Detect which cell encompasses the target text, then output its [x, y] center coordinate. 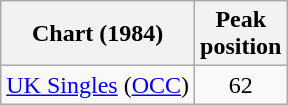
62 [241, 85]
Chart (1984) [98, 34]
Peakposition [241, 34]
UK Singles (OCC) [98, 85]
